Return the (x, y) coordinate for the center point of the cell that contains the specified text.  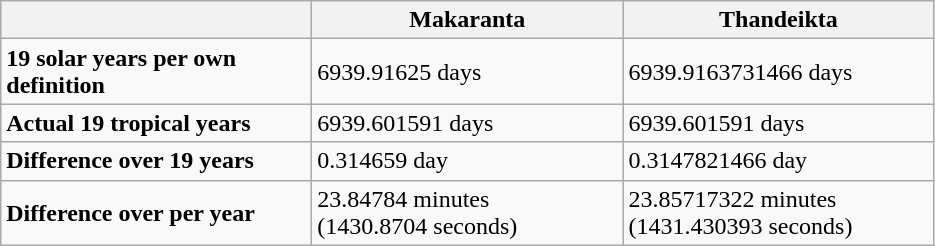
23.84784 minutes (1430.8704 seconds) (468, 212)
0.314659 day (468, 161)
Difference over 19 years (156, 161)
19 solar years per own definition (156, 72)
6939.91625 days (468, 72)
0.3147821466 day (778, 161)
6939.9163731466 days (778, 72)
23.85717322 minutes (1431.430393 seconds) (778, 212)
Difference over per year (156, 212)
Actual 19 tropical years (156, 123)
Thandeikta (778, 20)
Makaranta (468, 20)
